Locate the cell with the specified text and output its [x, y] center coordinate. 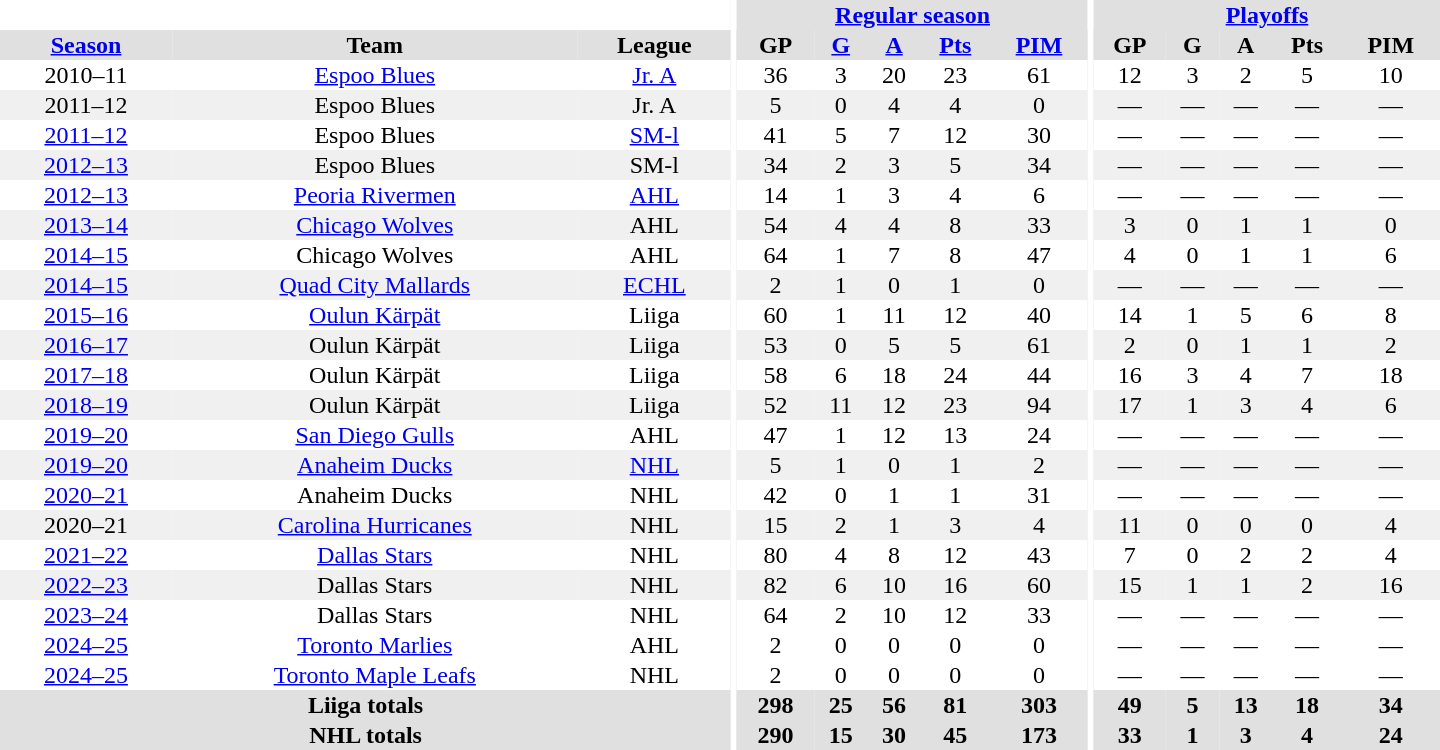
Liiga totals [366, 705]
Toronto Maple Leafs [375, 675]
San Diego Gulls [375, 435]
58 [776, 375]
Regular season [912, 15]
40 [1039, 315]
81 [956, 705]
17 [1130, 405]
2013–14 [86, 225]
82 [776, 585]
303 [1039, 705]
ECHL [654, 285]
Carolina Hurricanes [375, 525]
80 [776, 555]
52 [776, 405]
20 [894, 75]
31 [1039, 495]
53 [776, 345]
56 [894, 705]
2010–11 [86, 75]
League [654, 45]
Team [375, 45]
2015–16 [86, 315]
44 [1039, 375]
49 [1130, 705]
25 [840, 705]
Quad City Mallards [375, 285]
45 [956, 735]
2023–24 [86, 615]
2021–22 [86, 555]
54 [776, 225]
41 [776, 135]
Toronto Marlies [375, 645]
Season [86, 45]
298 [776, 705]
Peoria Rivermen [375, 195]
173 [1039, 735]
36 [776, 75]
42 [776, 495]
94 [1039, 405]
NHL totals [366, 735]
2017–18 [86, 375]
2016–17 [86, 345]
290 [776, 735]
Playoffs [1267, 15]
2022–23 [86, 585]
43 [1039, 555]
2018–19 [86, 405]
